Determine the (x, y) coordinate at the center of the cell enclosing the given text.  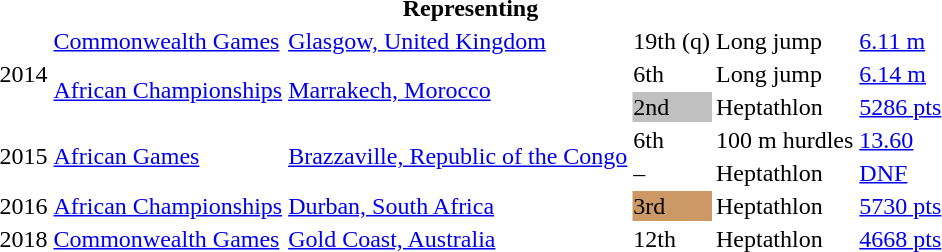
3rd (672, 206)
– (672, 173)
Glasgow, United Kingdom (458, 41)
Commonwealth Games (168, 41)
African Games (168, 156)
Brazzaville, Republic of the Congo (458, 156)
100 m hurdles (785, 140)
Marrakech, Morocco (458, 90)
Durban, South Africa (458, 206)
19th (q) (672, 41)
2nd (672, 107)
